Return the [x, y] coordinate for the center point of the cell that contains the specified text.  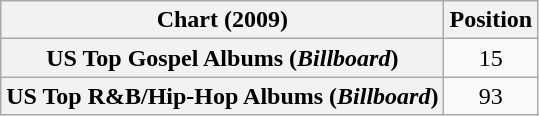
Position [491, 20]
US Top Gospel Albums (Billboard) [222, 58]
15 [491, 58]
US Top R&B/Hip-Hop Albums (Billboard) [222, 96]
Chart (2009) [222, 20]
93 [491, 96]
